Search for the cell housing the specified text and yield its [x, y] center coordinate. 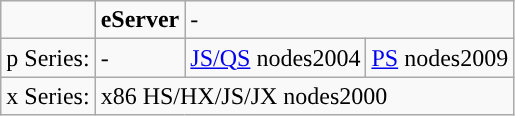
x Series: [48, 96]
PS nodes2009 [440, 58]
JS/QS nodes2004 [276, 58]
eServer [140, 20]
p Series: [48, 58]
x86 HS/HX/JS/JX nodes2000 [304, 96]
